Output the (x, y) coordinate of the center of the cell containing the given text.  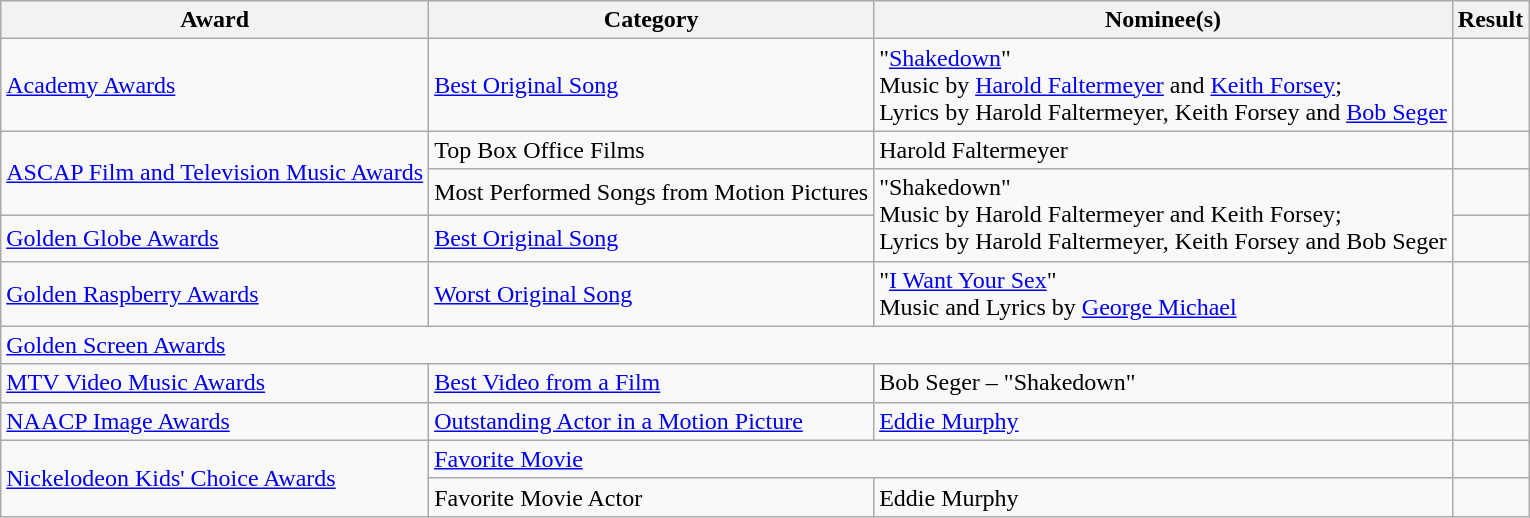
Favorite Movie (941, 459)
Nominee(s) (1164, 20)
Top Box Office Films (652, 150)
Golden Screen Awards (727, 345)
Category (652, 20)
Bob Seger – "Shakedown" (1164, 383)
Harold Faltermeyer (1164, 150)
Award (215, 20)
Outstanding Actor in a Motion Picture (652, 421)
Academy Awards (215, 85)
Result (1490, 20)
Most Performed Songs from Motion Pictures (652, 192)
Golden Globe Awards (215, 238)
ASCAP Film and Television Music Awards (215, 173)
Best Video from a Film (652, 383)
Nickelodeon Kids' Choice Awards (215, 478)
Golden Raspberry Awards (215, 294)
Favorite Movie Actor (652, 497)
MTV Video Music Awards (215, 383)
Worst Original Song (652, 294)
"I Want Your Sex" Music and Lyrics by George Michael (1164, 294)
NAACP Image Awards (215, 421)
